Capture the cell that displays the provided text and extract its [x, y] central coordinate. 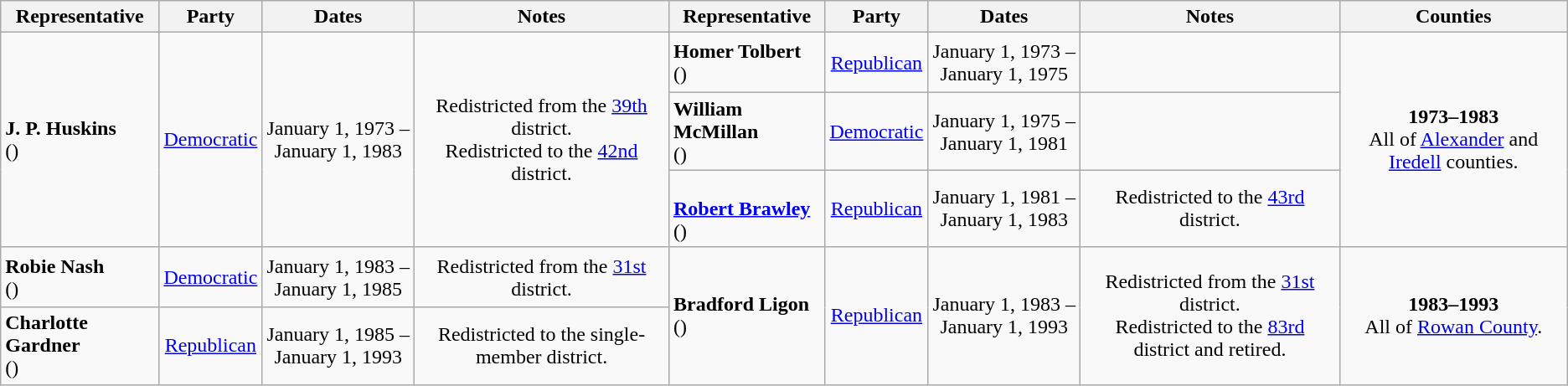
Bradford Ligon() [746, 316]
January 1, 1981 – January 1, 1983 [1004, 208]
Counties [1453, 17]
Robert Brawley() [746, 208]
1973–1983 All of Alexander and Iredell counties. [1453, 140]
Robie Nash() [80, 277]
Charlotte Gardner() [80, 346]
Redistricted to the 43rd district. [1210, 208]
January 1, 1975 – January 1, 1981 [1004, 131]
January 1, 1985 – January 1, 1993 [338, 346]
Redistricted from the 31st district. [542, 277]
Redistricted from the 39th district. Redistricted to the 42nd district. [542, 140]
January 1, 1983 – January 1, 1993 [1004, 316]
1983–1993 All of Rowan County. [1453, 316]
January 1, 1983 – January 1, 1985 [338, 277]
Redistricted to the single-member district. [542, 346]
William McMillan() [746, 131]
J. P. Huskins() [80, 140]
January 1, 1973 – January 1, 1983 [338, 140]
Redistricted from the 31st district. Redistricted to the 83rd district and retired. [1210, 316]
Homer Tolbert() [746, 63]
January 1, 1973 – January 1, 1975 [1004, 63]
